Find where the given text appears and provide that cell's center as [x, y] coordinate. 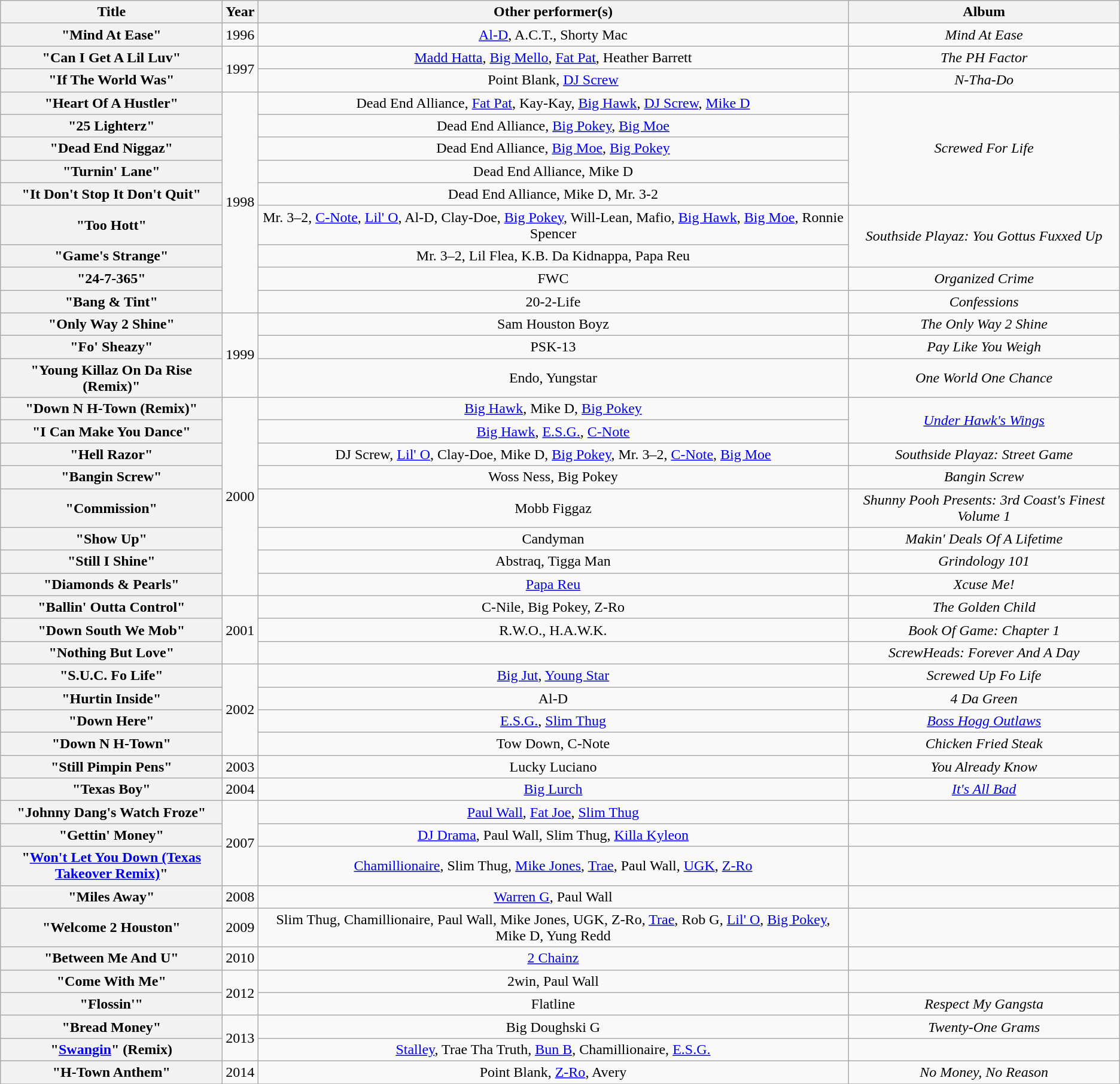
"It Don't Stop It Don't Quit" [111, 194]
One World One Chance [984, 378]
"Welcome 2 Houston" [111, 928]
Dead End Alliance, Big Moe, Big Pokey [553, 148]
Boss Hogg Outlaws [984, 721]
2012 [241, 992]
Pay Like You Weigh [984, 347]
N-Tha-Do [984, 80]
The PH Factor [984, 57]
Respect My Gangsta [984, 1004]
Point Blank, DJ Screw [553, 80]
Shunny Pooh Presents: 3rd Coast's Finest Volume 1 [984, 508]
"Commission" [111, 508]
Southside Playaz: Street Game [984, 454]
Mr. 3–2, Lil Flea, K.B. Da Kidnappa, Papa Reu [553, 256]
Paul Wall, Fat Joe, Slim Thug [553, 812]
C-Nile, Big Pokey, Z-Ro [553, 607]
1999 [241, 356]
Bangin Screw [984, 477]
DJ Screw, Lil' O, Clay-Doe, Mike D, Big Pokey, Mr. 3–2, C-Note, Big Moe [553, 454]
"Down N H-Town" [111, 744]
The Only Way 2 Shine [984, 324]
2000 [241, 497]
2007 [241, 843]
DJ Drama, Paul Wall, Slim Thug, Killa Kyleon [553, 835]
Al-D, A.C.T., Shorty Mac [553, 35]
Abstraq, Tigga Man [553, 561]
Twenty-One Grams [984, 1027]
2003 [241, 767]
"H-Town Anthem" [111, 1072]
"25 Lighterz" [111, 126]
Big Hawk, E.S.G., C-Note [553, 432]
Dead End Alliance, Big Pokey, Big Moe [553, 126]
"Down Here" [111, 721]
"Gettin' Money" [111, 835]
Makin' Deals Of A Lifetime [984, 539]
2009 [241, 928]
2010 [241, 958]
"Heart Of A Hustler" [111, 103]
No Money, No Reason [984, 1072]
1998 [241, 202]
2004 [241, 790]
Tow Down, C-Note [553, 744]
"Texas Boy" [111, 790]
Year [241, 12]
Flatline [553, 1004]
"Still I Shine" [111, 561]
2win, Paul Wall [553, 981]
2008 [241, 897]
Title [111, 12]
"Can I Get A Lil Luv" [111, 57]
The Golden Child [984, 607]
Screwed For Life [984, 148]
Madd Hatta, Big Mello, Fat Pat, Heather Barrett [553, 57]
Dead End Alliance, Mike D, Mr. 3-2 [553, 194]
4 Da Green [984, 699]
Stalley, Trae Tha Truth, Bun B, Chamillionaire, E.S.G. [553, 1049]
Slim Thug, Chamillionaire, Paul Wall, Mike Jones, UGK, Z-Ro, Trae, Rob G, Lil' O, Big Pokey, Mike D, Yung Redd [553, 928]
ScrewHeads: Forever And A Day [984, 652]
Dead End Alliance, Mike D [553, 171]
"Show Up" [111, 539]
Under Hawk's Wings [984, 420]
1996 [241, 35]
Endo, Yungstar [553, 378]
"Dead End Niggaz" [111, 148]
Chicken Fried Steak [984, 744]
Organized Crime [984, 278]
Big Doughski G [553, 1027]
"Nothing But Love" [111, 652]
2014 [241, 1072]
"Hurtin Inside" [111, 699]
"Still Pimpin Pens" [111, 767]
"I Can Make You Dance" [111, 432]
Mobb Figgaz [553, 508]
"Bread Money" [111, 1027]
"Bangin Screw" [111, 477]
Al-D [553, 699]
Screwed Up Fo Life [984, 675]
"Mind At Ease" [111, 35]
2 Chainz [553, 958]
"S.U.C. Fo Life" [111, 675]
"Turnin' Lane" [111, 171]
Chamillionaire, Slim Thug, Mike Jones, Trae, Paul Wall, UGK, Z-Ro [553, 866]
Woss Ness, Big Pokey [553, 477]
Papa Reu [553, 584]
Album [984, 12]
It's All Bad [984, 790]
2002 [241, 709]
Xcuse Me! [984, 584]
"Down N H-Town (Remix)" [111, 409]
"Game's Strange" [111, 256]
Lucky Luciano [553, 767]
"Swangin" (Remix) [111, 1049]
Big Jut, Young Star [553, 675]
2013 [241, 1038]
Sam Houston Boyz [553, 324]
Other performer(s) [553, 12]
"Diamonds & Pearls" [111, 584]
FWC [553, 278]
Warren G, Paul Wall [553, 897]
20-2-Life [553, 301]
R.W.O., H.A.W.K. [553, 630]
Confessions [984, 301]
"Ballin' Outta Control" [111, 607]
Big Hawk, Mike D, Big Pokey [553, 409]
"Between Me And U" [111, 958]
PSK-13 [553, 347]
Southside Playaz: You Gottus Fuxxed Up [984, 236]
"Won't Let You Down (Texas Takeover Remix)" [111, 866]
You Already Know [984, 767]
Grindology 101 [984, 561]
Book Of Game: Chapter 1 [984, 630]
Mr. 3–2, C-Note, Lil' O, Al-D, Clay-Doe, Big Pokey, Will-Lean, Mafio, Big Hawk, Big Moe, Ronnie Spencer [553, 225]
"Miles Away" [111, 897]
E.S.G., Slim Thug [553, 721]
"Johnny Dang's Watch Froze" [111, 812]
"Come With Me" [111, 981]
"24-7-365" [111, 278]
Big Lurch [553, 790]
"Fo' Sheazy" [111, 347]
"Down South We Mob" [111, 630]
2001 [241, 630]
"Hell Razor" [111, 454]
Point Blank, Z-Ro, Avery [553, 1072]
"Too Hott" [111, 225]
1997 [241, 69]
Candyman [553, 539]
"Young Killaz On Da Rise (Remix)" [111, 378]
Dead End Alliance, Fat Pat, Kay-Kay, Big Hawk, DJ Screw, Mike D [553, 103]
"Bang & Tint" [111, 301]
"Flossin'" [111, 1004]
"Only Way 2 Shine" [111, 324]
"If The World Was" [111, 80]
Mind At Ease [984, 35]
